Determine the [X, Y] coordinate at the center of the cell enclosing the given text.  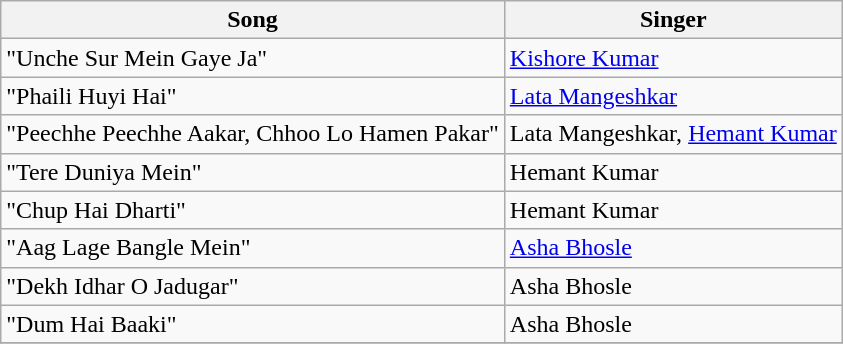
Lata Mangeshkar, Hemant Kumar [673, 134]
"Chup Hai Dharti" [253, 210]
Lata Mangeshkar [673, 96]
"Peechhe Peechhe Aakar, Chhoo Lo Hamen Pakar" [253, 134]
"Unche Sur Mein Gaye Ja" [253, 58]
"Dum Hai Baaki" [253, 324]
"Aag Lage Bangle Mein" [253, 248]
Song [253, 20]
"Tere Duniya Mein" [253, 172]
Singer [673, 20]
"Phaili Huyi Hai" [253, 96]
Kishore Kumar [673, 58]
"Dekh Idhar O Jadugar" [253, 286]
